For the text-containing cell, return its midpoint in (x, y) coordinate format. 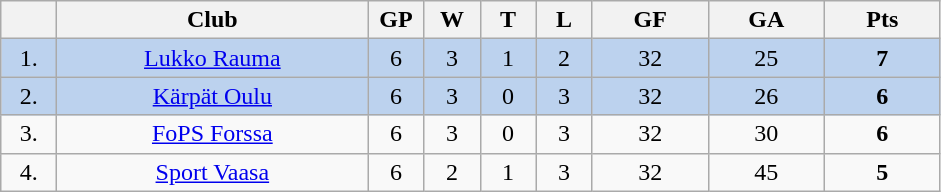
7 (882, 58)
Lukko Rauma (212, 58)
Pts (882, 20)
30 (766, 134)
2. (29, 96)
25 (766, 58)
45 (766, 172)
5 (882, 172)
L (564, 20)
Club (212, 20)
3. (29, 134)
1. (29, 58)
T (508, 20)
GP (396, 20)
Sport Vaasa (212, 172)
4. (29, 172)
26 (766, 96)
GA (766, 20)
Kärpät Oulu (212, 96)
GF (650, 20)
W (452, 20)
FoPS Forssa (212, 134)
